Return the [X, Y] coordinate for the center point of the cell that contains the specified text.  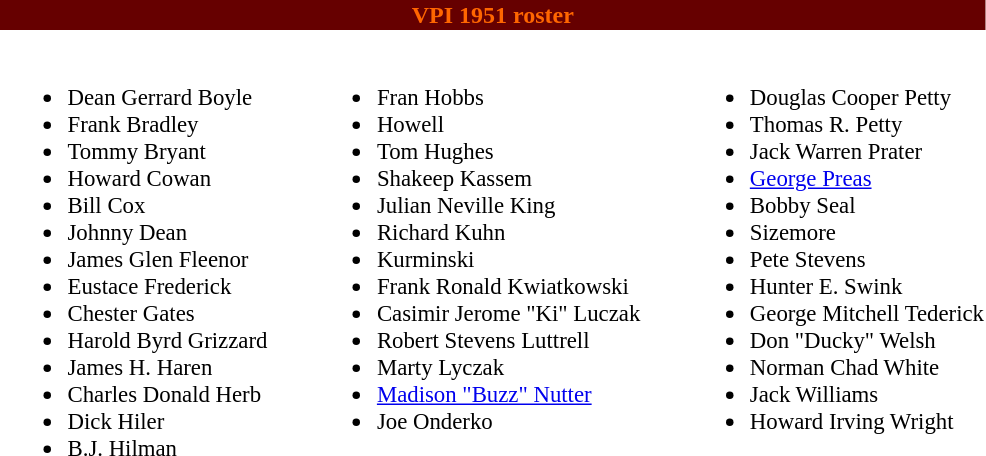
VPI 1951 roster [493, 15]
